Identify which cell holds the provided text, then report its [X, Y] central coordinate. 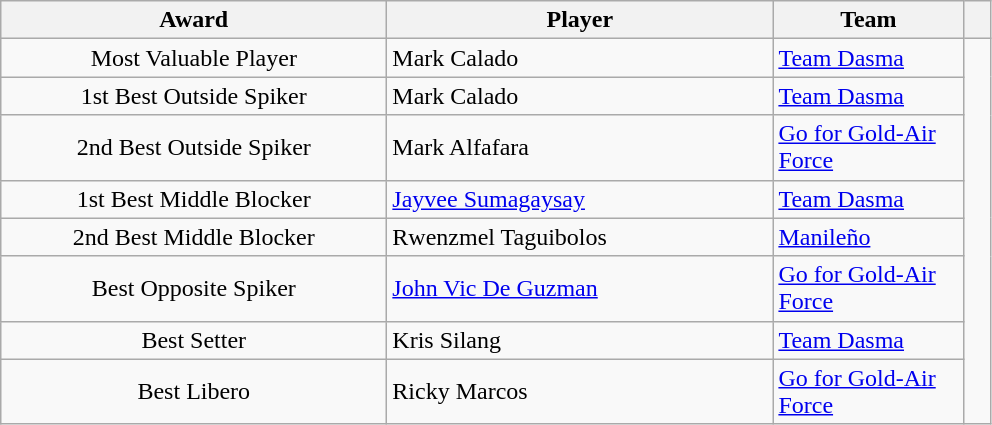
1st Best Middle Blocker [194, 199]
1st Best Outside Spiker [194, 96]
Most Valuable Player [194, 58]
Best Setter [194, 340]
Jayvee Sumagaysay [580, 199]
Award [194, 20]
Best Libero [194, 392]
Player [580, 20]
Team [868, 20]
Best Opposite Spiker [194, 288]
Manileño [868, 237]
John Vic De Guzman [580, 288]
2nd Best Outside Spiker [194, 148]
Ricky Marcos [580, 392]
2nd Best Middle Blocker [194, 237]
Kris Silang [580, 340]
Mark Alfafara [580, 148]
Rwenzmel Taguibolos [580, 237]
